Return (X, Y) of the center of cell containing provided text 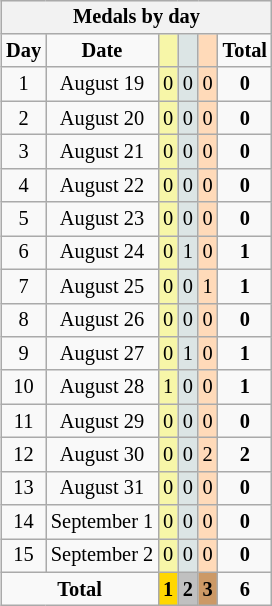
August 30 (102, 455)
Medals by day (136, 17)
August 29 (102, 421)
August 26 (102, 320)
13 (24, 488)
Date (102, 51)
August 27 (102, 354)
September 1 (102, 522)
11 (24, 421)
14 (24, 522)
Day (24, 51)
August 28 (102, 387)
4 (24, 185)
August 23 (102, 219)
9 (24, 354)
August 22 (102, 185)
10 (24, 387)
15 (24, 556)
12 (24, 455)
August 19 (102, 84)
September 2 (102, 556)
August 25 (102, 286)
August 20 (102, 118)
August 21 (102, 152)
August 24 (102, 253)
7 (24, 286)
8 (24, 320)
August 31 (102, 488)
5 (24, 219)
